For the text-containing cell, return its midpoint in [x, y] coordinate format. 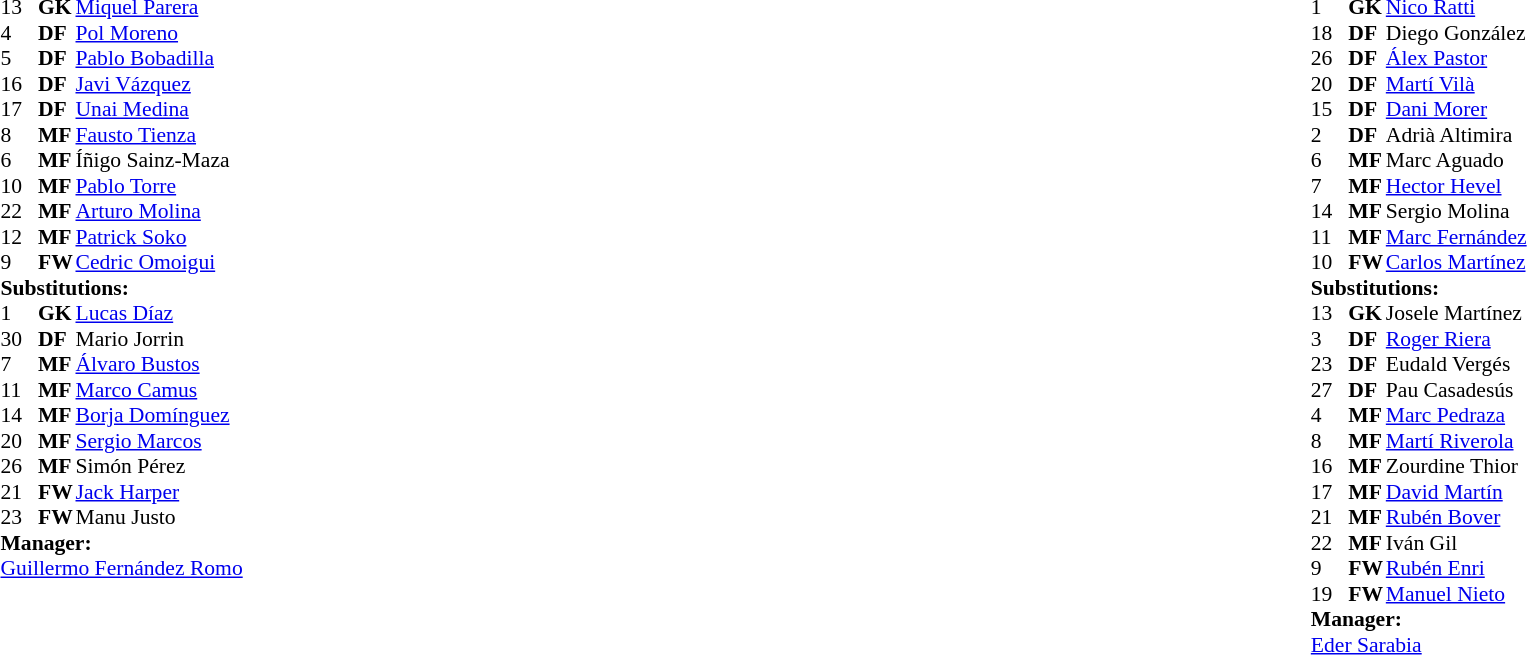
Eudald Vergés [1456, 365]
27 [1330, 390]
15 [1330, 109]
Josele Martínez [1456, 313]
Pol Moreno [160, 33]
Rubén Enri [1456, 569]
Manuel Nieto [1456, 594]
3 [1330, 339]
19 [1330, 594]
Simón Pérez [160, 467]
Hector Hevel [1456, 186]
Álex Pastor [1456, 59]
Martí Riverola [1456, 441]
Carlos Martínez [1456, 263]
Marc Aguado [1456, 161]
David Martín [1456, 492]
Sergio Marcos [160, 441]
Íñigo Sainz-Maza [160, 161]
Pau Casadesús [1456, 390]
1 [19, 313]
Lucas Díaz [160, 313]
18 [1330, 33]
Iván Gil [1456, 543]
Cedric Omoigui [160, 263]
Patrick Soko [160, 237]
Unai Medina [160, 109]
Pablo Torre [160, 186]
12 [19, 237]
Diego González [1456, 33]
Adrià Altimira [1456, 135]
Jack Harper [160, 492]
Roger Riera [1456, 339]
Pablo Bobadilla [160, 59]
Dani Morer [1456, 109]
Fausto Tienza [160, 135]
Guillermo Fernández Romo [121, 569]
13 [1330, 313]
Mario Jorrin [160, 339]
5 [19, 59]
2 [1330, 135]
Arturo Molina [160, 211]
Javi Vázquez [160, 84]
Marc Pedraza [1456, 415]
Borja Domínguez [160, 415]
30 [19, 339]
Martí Vilà [1456, 84]
Marco Camus [160, 390]
Marc Fernández [1456, 237]
Rubén Bover [1456, 517]
Manu Justo [160, 517]
Zourdine Thior [1456, 467]
Álvaro Bustos [160, 365]
Sergio Molina [1456, 211]
